Scan for the cell matching the given text and deliver its (x, y) coordinate at center. 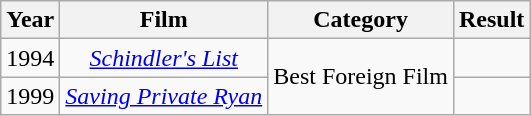
1999 (30, 96)
Film (164, 20)
Saving Private Ryan (164, 96)
1994 (30, 58)
Best Foreign Film (361, 77)
Category (361, 20)
Schindler's List (164, 58)
Result (491, 20)
Year (30, 20)
